Return (X, Y) of the center of cell containing provided text 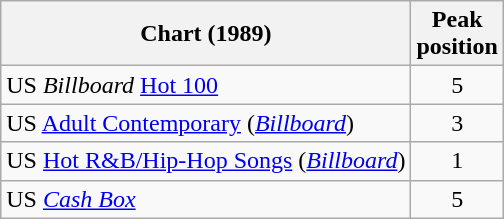
US Cash Box (206, 199)
US Hot R&B/Hip-Hop Songs (Billboard) (206, 161)
1 (457, 161)
Peakposition (457, 34)
Chart (1989) (206, 34)
US Billboard Hot 100 (206, 85)
3 (457, 123)
US Adult Contemporary (Billboard) (206, 123)
